Pinpoint the cell where the given text exists, returning its (x, y) midpoint coordinate. 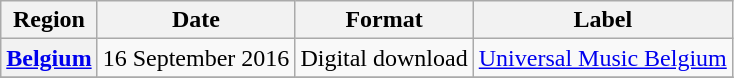
Format (384, 20)
Digital download (384, 58)
Label (602, 20)
Region (49, 20)
Belgium (49, 58)
16 September 2016 (196, 58)
Universal Music Belgium (602, 58)
Date (196, 20)
